Output the [x, y] coordinate of the center of the cell containing the given text.  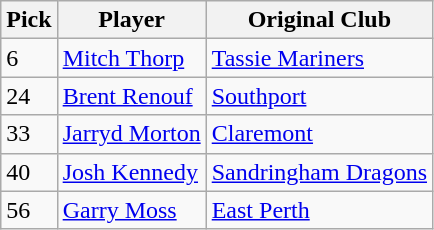
Player [132, 20]
Sandringham Dragons [319, 172]
Southport [319, 96]
6 [29, 58]
33 [29, 134]
40 [29, 172]
Pick [29, 20]
Claremont [319, 134]
Tassie Mariners [319, 58]
56 [29, 210]
Mitch Thorp [132, 58]
24 [29, 96]
East Perth [319, 210]
Original Club [319, 20]
Josh Kennedy [132, 172]
Jarryd Morton [132, 134]
Brent Renouf [132, 96]
Garry Moss [132, 210]
